Provide the [X, Y] coordinate of the cell's center where the given text is located.  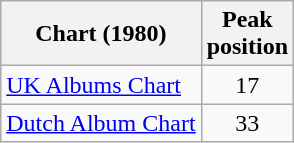
Dutch Album Chart [101, 123]
UK Albums Chart [101, 85]
Peakposition [247, 34]
17 [247, 85]
Chart (1980) [101, 34]
33 [247, 123]
